Find where the given text appears and provide that cell's center as [X, Y] coordinate. 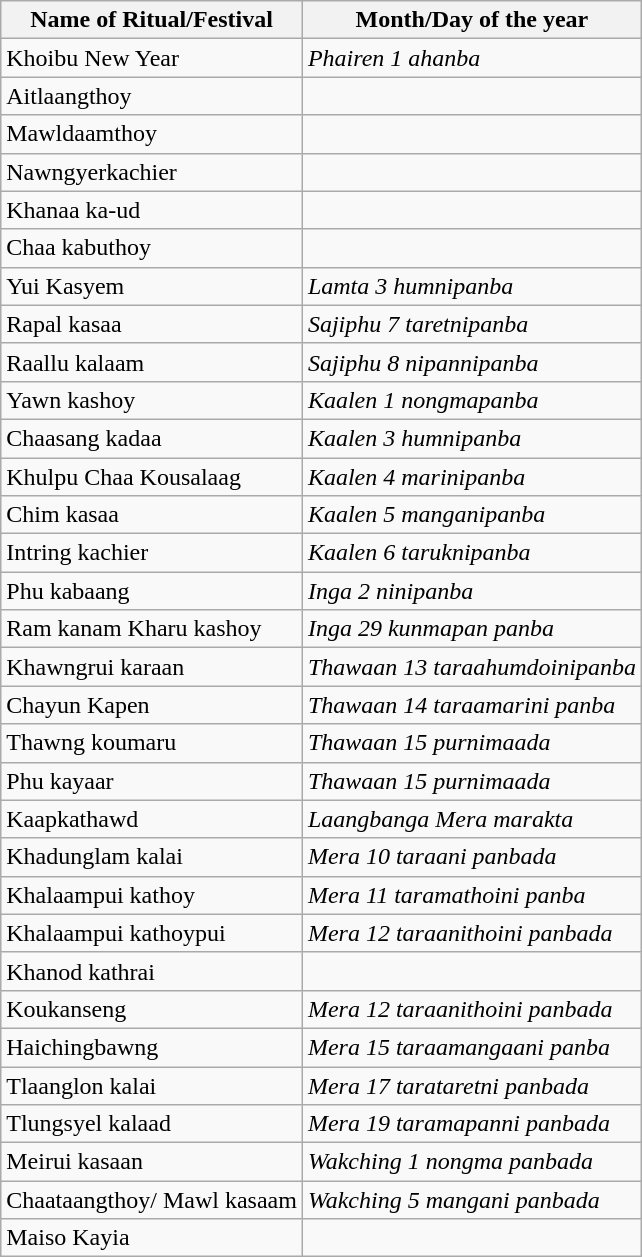
Mera 11 taramathoini panba [472, 895]
Nawngyerkachier [152, 172]
Laangbanga Mera marakta [472, 819]
Chaasang kadaa [152, 438]
Phu kabaang [152, 591]
Kaalen 1 nongmapanba [472, 400]
Khulpu Chaa Kousalaag [152, 477]
Khawngrui karaan [152, 667]
Khalaampui kathoy [152, 895]
Khoibu New Year [152, 58]
Tlaanglon kalai [152, 1085]
Name of Ritual/Festival [152, 20]
Khadunglam kalai [152, 857]
Aitlaangthoy [152, 96]
Chim kasaa [152, 515]
Raallu kalaam [152, 362]
Wakching 1 nongma panbada [472, 1162]
Ram kanam Kharu kashoy [152, 629]
Haichingbawng [152, 1047]
Thawaan 13 taraahumdoinipanba [472, 667]
Rapal kasaa [152, 324]
Mera 19 taramapanni panbada [472, 1124]
Mera 17 tarataretni panbada [472, 1085]
Kaapkathawd [152, 819]
Month/Day of the year [472, 20]
Chaa kabuthoy [152, 248]
Kaalen 3 humnipanba [472, 438]
Inga 2 ninipanba [472, 591]
Khalaampui kathoypui [152, 933]
Wakching 5 mangani panbada [472, 1200]
Yui Kasyem [152, 286]
Thawng koumaru [152, 743]
Sajiphu 8 nipannipanba [472, 362]
Intring kachier [152, 553]
Inga 29 kunmapan panba [472, 629]
Chayun Kapen [152, 705]
Phu kayaar [152, 781]
Kaalen 6 taruknipanba [472, 553]
Lamta 3 humnipanba [472, 286]
Yawn kashoy [152, 400]
Kaalen 4 marinipanba [472, 477]
Phairen 1 ahanba [472, 58]
Khanod kathrai [152, 971]
Meirui kasaan [152, 1162]
Mera 10 taraani panbada [472, 857]
Tlungsyel kalaad [152, 1124]
Mera 15 taraamangaani panba [472, 1047]
Chaataangthoy/ Mawl kasaam [152, 1200]
Maiso Kayia [152, 1238]
Sajiphu 7 taretnipanba [472, 324]
Kaalen 5 manganipanba [472, 515]
Thawaan 14 taraamarini panba [472, 705]
Koukanseng [152, 1009]
Mawldaamthoy [152, 134]
Khanaa ka-ud [152, 210]
